Scan for the cell matching the given text and deliver its (X, Y) coordinate at center. 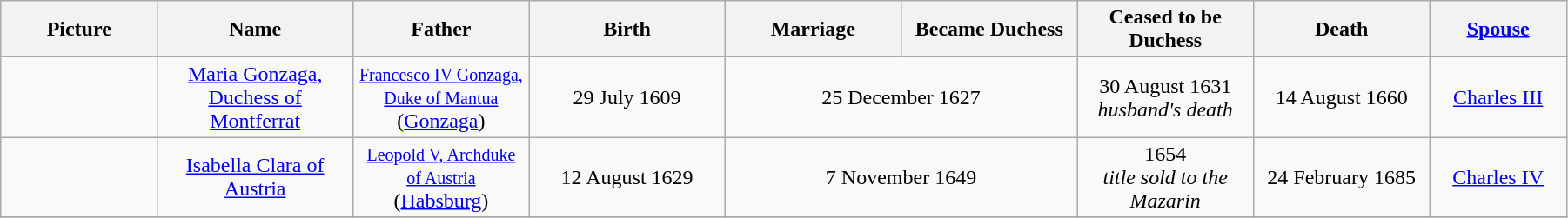
Marriage (813, 30)
Father (441, 30)
Maria Gonzaga, Duchess of Montferrat (256, 97)
1654title sold to the Mazarin (1165, 177)
Picture (79, 30)
Became Duchess (989, 30)
Francesco IV Gonzaga, Duke of Mantua(Gonzaga) (441, 97)
24 February 1685 (1341, 177)
14 August 1660 (1341, 97)
7 November 1649 (901, 177)
30 August 1631husband's death (1165, 97)
Isabella Clara of Austria (256, 177)
Death (1341, 30)
Name (256, 30)
12 August 1629 (627, 177)
Birth (627, 30)
Leopold V, Archduke of Austria(Habsburg) (441, 177)
Ceased to be Duchess (1165, 30)
Charles III (1498, 97)
29 July 1609 (627, 97)
25 December 1627 (901, 97)
Charles IV (1498, 177)
Spouse (1498, 30)
